Find where the given text appears and provide that cell's center as (x, y) coordinate. 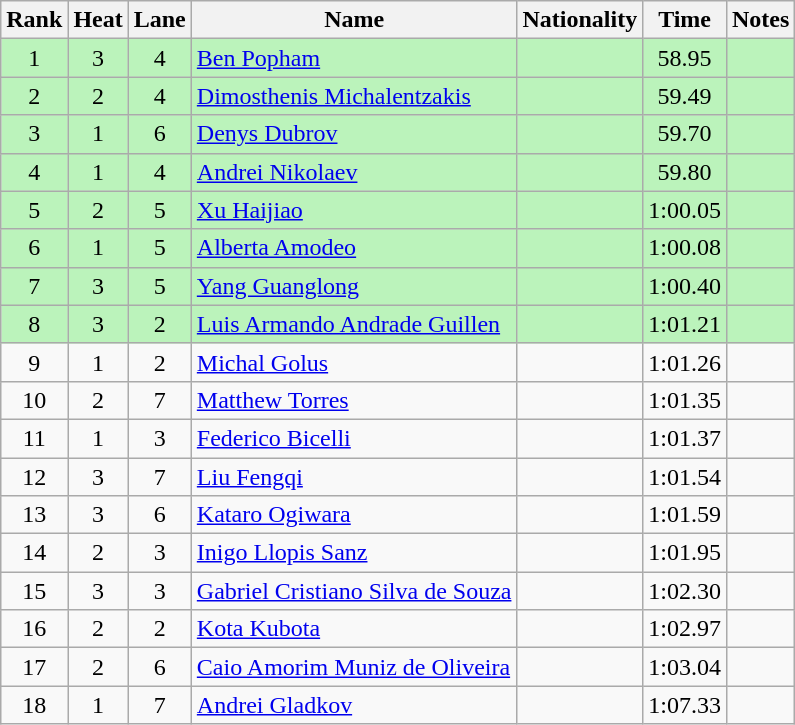
15 (34, 591)
Ben Popham (354, 58)
9 (34, 362)
1:00.05 (685, 210)
1:03.04 (685, 667)
Dimosthenis Michalentzakis (354, 96)
1:01.54 (685, 477)
14 (34, 553)
59.49 (685, 96)
Caio Amorim Muniz de Oliveira (354, 667)
8 (34, 324)
13 (34, 515)
1:01.21 (685, 324)
1:01.35 (685, 400)
Andrei Nikolaev (354, 172)
Luis Armando Andrade Guillen (354, 324)
Matthew Torres (354, 400)
58.95 (685, 58)
Heat (98, 20)
11 (34, 438)
16 (34, 629)
1:02.97 (685, 629)
Time (685, 20)
1:01.37 (685, 438)
Andrei Gladkov (354, 705)
Nationality (580, 20)
Kataro Ogiwara (354, 515)
Michal Golus (354, 362)
Kota Kubota (354, 629)
1:07.33 (685, 705)
Liu Fengqi (354, 477)
17 (34, 667)
1:02.30 (685, 591)
59.70 (685, 134)
10 (34, 400)
Denys Dubrov (354, 134)
Lane (160, 20)
Yang Guanglong (354, 286)
Inigo Llopis Sanz (354, 553)
Alberta Amodeo (354, 248)
1:01.26 (685, 362)
1:00.40 (685, 286)
Rank (34, 20)
Notes (760, 20)
59.80 (685, 172)
Xu Haijiao (354, 210)
12 (34, 477)
1:01.95 (685, 553)
18 (34, 705)
1:01.59 (685, 515)
Name (354, 20)
1:00.08 (685, 248)
Gabriel Cristiano Silva de Souza (354, 591)
Federico Bicelli (354, 438)
